Return the (X, Y) coordinate for the center point of the cell that contains the specified text.  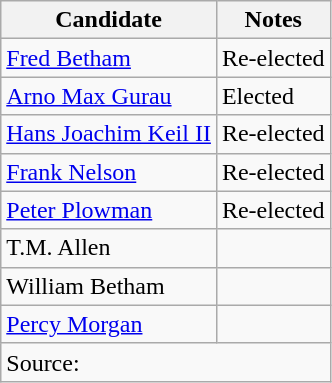
T.M. Allen (109, 248)
Peter Plowman (109, 210)
William Betham (109, 286)
Fred Betham (109, 58)
Elected (273, 96)
Arno Max Gurau (109, 96)
Notes (273, 20)
Percy Morgan (109, 324)
Hans Joachim Keil II (109, 134)
Frank Nelson (109, 172)
Candidate (109, 20)
Source: (166, 362)
